For the text-containing cell, return its midpoint in [x, y] coordinate format. 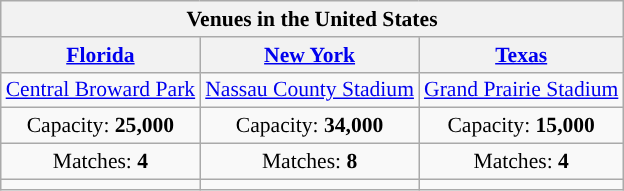
Capacity: 25,000 [101, 126]
Central Broward Park [101, 90]
Venues in the United States [312, 19]
Grand Prairie Stadium [521, 90]
Capacity: 15,000 [521, 126]
Nassau County Stadium [310, 90]
Texas [521, 54]
Matches: 8 [310, 161]
Capacity: 34,000 [310, 126]
Florida [101, 54]
New York [310, 54]
